Find where the given text appears and provide that cell's center as (x, y) coordinate. 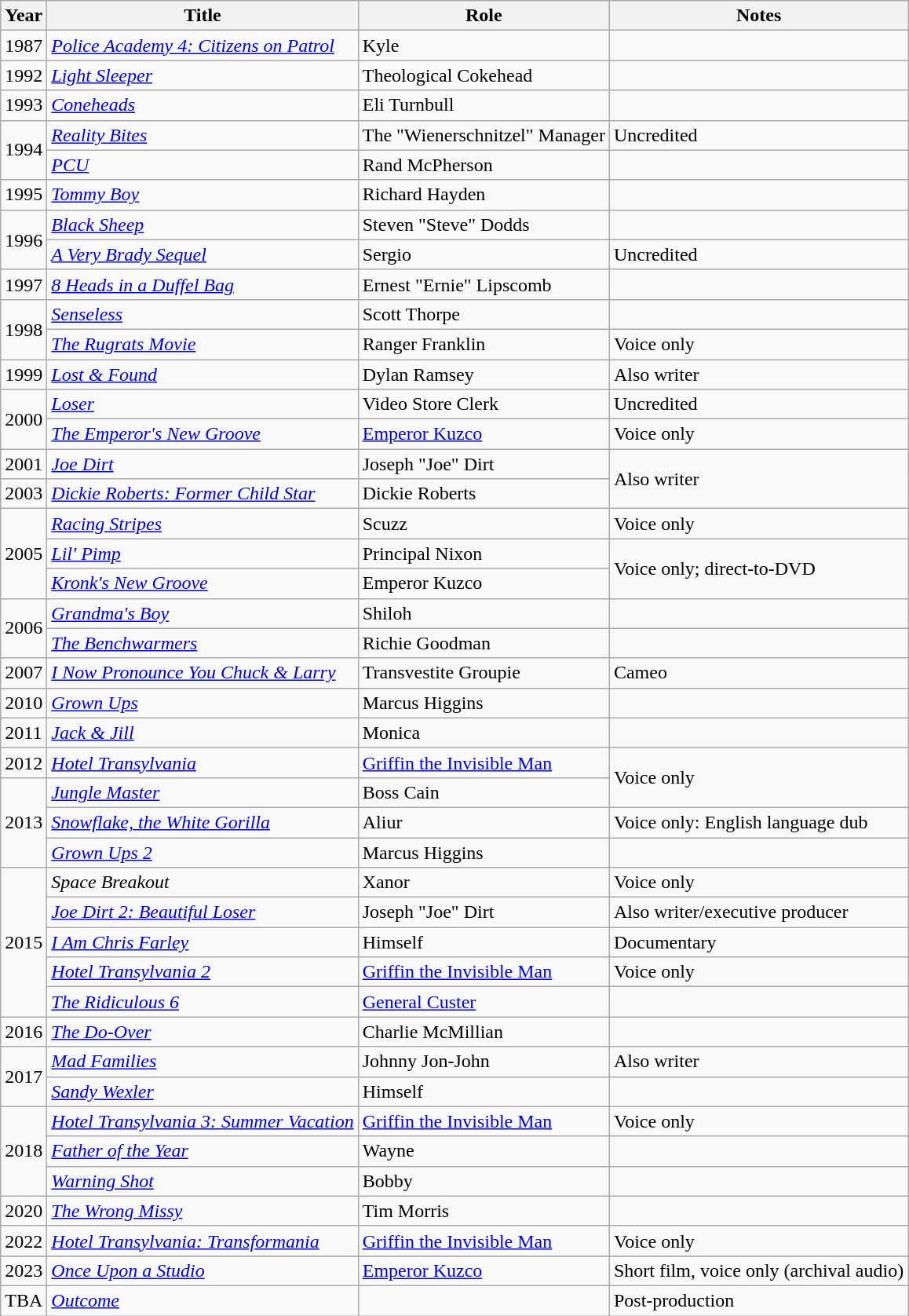
2013 (24, 822)
Short film, voice only (archival audio) (758, 1270)
Richie Goodman (484, 643)
2007 (24, 673)
Post-production (758, 1300)
A Very Brady Sequel (203, 254)
General Custer (484, 1002)
1997 (24, 284)
Father of the Year (203, 1151)
2018 (24, 1151)
Eli Turnbull (484, 105)
Lil' Pimp (203, 554)
Ranger Franklin (484, 344)
Coneheads (203, 105)
1999 (24, 375)
The Ridiculous 6 (203, 1002)
Hotel Transylvania 2 (203, 972)
Reality Bites (203, 135)
Shiloh (484, 613)
Xanor (484, 883)
Rand McPherson (484, 165)
Senseless (203, 314)
Sergio (484, 254)
Jungle Master (203, 792)
Warning Shot (203, 1181)
Grandma's Boy (203, 613)
Johnny Jon-John (484, 1062)
Hotel Transylvania: Transformania (203, 1241)
Dickie Roberts: Former Child Star (203, 494)
1995 (24, 195)
Hotel Transylvania 3: Summer Vacation (203, 1121)
Tommy Boy (203, 195)
1994 (24, 150)
Year (24, 16)
Snowflake, the White Gorilla (203, 822)
Black Sheep (203, 225)
Scott Thorpe (484, 314)
Outcome (203, 1300)
TBA (24, 1300)
Tim Morris (484, 1211)
Racing Stripes (203, 524)
Steven "Steve" Dodds (484, 225)
Grown Ups 2 (203, 852)
Jack & Jill (203, 733)
Aliur (484, 822)
Documentary (758, 942)
The Benchwarmers (203, 643)
2000 (24, 419)
I Now Pronounce You Chuck & Larry (203, 673)
Richard Hayden (484, 195)
Light Sleeper (203, 75)
Video Store Clerk (484, 404)
1987 (24, 46)
The Do-Over (203, 1032)
Also writer/executive producer (758, 912)
Title (203, 16)
The Emperor's New Groove (203, 434)
2001 (24, 464)
Bobby (484, 1181)
Dylan Ramsey (484, 375)
2011 (24, 733)
2003 (24, 494)
Lost & Found (203, 375)
2017 (24, 1077)
Space Breakout (203, 883)
2022 (24, 1241)
2016 (24, 1032)
Theological Cokehead (484, 75)
Hotel Transylvania (203, 762)
The Rugrats Movie (203, 344)
Sandy Wexler (203, 1091)
Cameo (758, 673)
Principal Nixon (484, 554)
1993 (24, 105)
Notes (758, 16)
8 Heads in a Duffel Bag (203, 284)
Loser (203, 404)
Once Upon a Studio (203, 1270)
Police Academy 4: Citizens on Patrol (203, 46)
2006 (24, 628)
2020 (24, 1211)
Monica (484, 733)
Transvestite Groupie (484, 673)
Joe Dirt 2: Beautiful Loser (203, 912)
Kyle (484, 46)
Joe Dirt (203, 464)
Voice only: English language dub (758, 822)
2023 (24, 1270)
Voice only; direct-to-DVD (758, 568)
Wayne (484, 1151)
2005 (24, 554)
Boss Cain (484, 792)
Grown Ups (203, 703)
1992 (24, 75)
1996 (24, 239)
The Wrong Missy (203, 1211)
Role (484, 16)
Ernest "Ernie" Lipscomb (484, 284)
Charlie McMillian (484, 1032)
PCU (203, 165)
2012 (24, 762)
Scuzz (484, 524)
1998 (24, 329)
The "Wienerschnitzel" Manager (484, 135)
Dickie Roberts (484, 494)
Mad Families (203, 1062)
Kronk's New Groove (203, 583)
2015 (24, 942)
I Am Chris Farley (203, 942)
2010 (24, 703)
